Determine the [X, Y] coordinate at the center of the cell enclosing the given text.  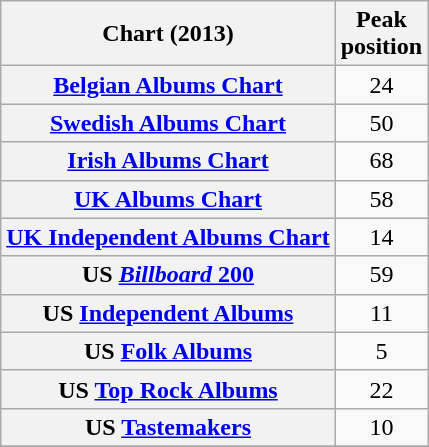
58 [381, 199]
UK Independent Albums Chart [168, 237]
US Folk Albums [168, 351]
Swedish Albums Chart [168, 123]
59 [381, 275]
Peakposition [381, 34]
US Tastemakers [168, 427]
50 [381, 123]
68 [381, 161]
US Independent Albums [168, 313]
Irish Albums Chart [168, 161]
Chart (2013) [168, 34]
UK Albums Chart [168, 199]
Belgian Albums Chart [168, 85]
14 [381, 237]
US Top Rock Albums [168, 389]
11 [381, 313]
24 [381, 85]
US Billboard 200 [168, 275]
10 [381, 427]
22 [381, 389]
5 [381, 351]
